Identify which cell holds the provided text, then report its [x, y] central coordinate. 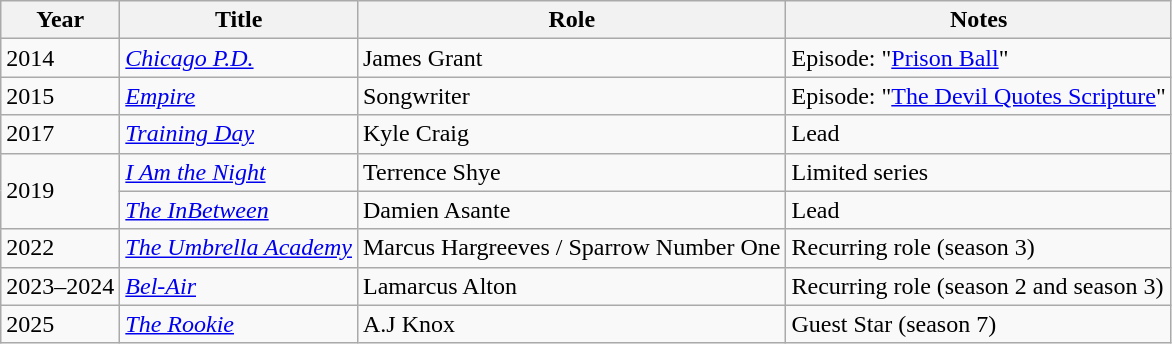
Chicago P.D. [239, 58]
Role [571, 20]
Terrence Shye [571, 172]
2015 [60, 96]
Episode: "The Devil Quotes Scripture" [978, 96]
The Umbrella Academy [239, 248]
2019 [60, 191]
Recurring role (season 3) [978, 248]
The InBetween [239, 210]
2017 [60, 134]
2014 [60, 58]
2025 [60, 324]
James Grant [571, 58]
Kyle Craig [571, 134]
Empire [239, 96]
Marcus Hargreeves / Sparrow Number One [571, 248]
Limited series [978, 172]
I Am the Night [239, 172]
Lamarcus Alton [571, 286]
2022 [60, 248]
Episode: "Prison Ball" [978, 58]
Year [60, 20]
Bel-Air [239, 286]
The Rookie [239, 324]
Training Day [239, 134]
A.J Knox [571, 324]
Damien Asante [571, 210]
2023–2024 [60, 286]
Songwriter [571, 96]
Notes [978, 20]
Guest Star (season 7) [978, 324]
Title [239, 20]
Recurring role (season 2 and season 3) [978, 286]
